Pinpoint the cell where the given text exists, returning its (X, Y) midpoint coordinate. 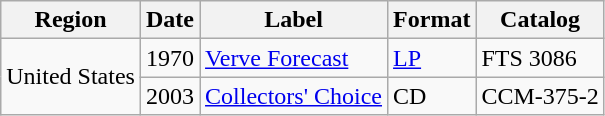
LP (432, 58)
Collectors' Choice (294, 96)
CCM-375-2 (540, 96)
Verve Forecast (294, 58)
Label (294, 20)
CD (432, 96)
2003 (170, 96)
Catalog (540, 20)
Format (432, 20)
Date (170, 20)
1970 (170, 58)
Region (71, 20)
United States (71, 77)
FTS 3086 (540, 58)
